Pinpoint the cell where the given text exists, returning its [x, y] midpoint coordinate. 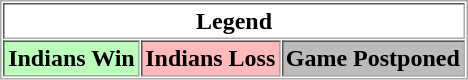
Legend [234, 21]
Indians Loss [210, 58]
Indians Win [72, 58]
Game Postponed [372, 58]
